Identify which cell holds the provided text, then report its [X, Y] central coordinate. 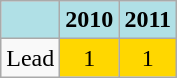
Lead [30, 58]
2011 [148, 20]
2010 [90, 20]
